Pinpoint the cell where the given text exists, returning its (X, Y) midpoint coordinate. 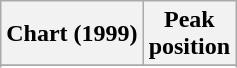
Peakposition (189, 34)
Chart (1999) (72, 34)
